For the text-containing cell, return its midpoint in [x, y] coordinate format. 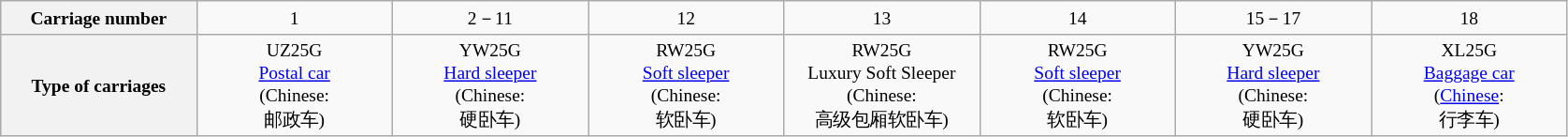
13 [881, 18]
UZ25GPostal car(Chinese:邮政车) [294, 85]
RW25GLuxury Soft Sleeper(Chinese:高级包厢软卧车) [881, 85]
14 [1078, 18]
Type of carriages [99, 85]
XL25GBaggage car(Chinese:行李车) [1469, 85]
15－17 [1272, 18]
1 [294, 18]
12 [685, 18]
18 [1469, 18]
Carriage number [99, 18]
2－11 [490, 18]
